Capture the cell that displays the provided text and extract its (X, Y) central coordinate. 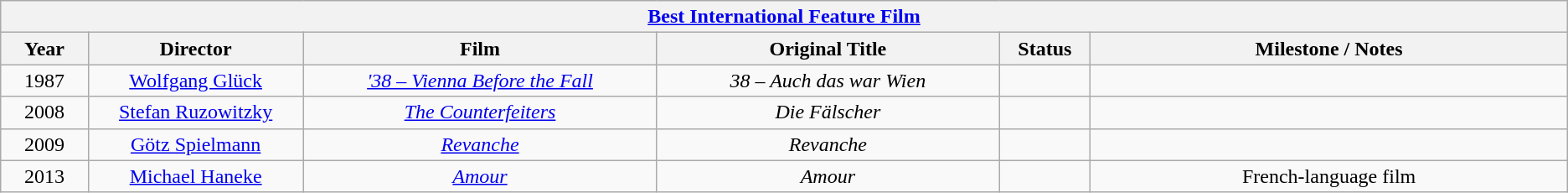
Status (1045, 49)
'38 – Vienna Before the Fall (480, 81)
Götz Spielmann (196, 144)
1987 (45, 81)
2013 (45, 176)
2009 (45, 144)
Stefan Ruzowitzky (196, 112)
38 – Auch das war Wien (828, 81)
Director (196, 49)
Best International Feature Film (784, 17)
Milestone / Notes (1328, 49)
Original Title (828, 49)
Wolfgang Glück (196, 81)
Die Fälscher (828, 112)
Film (480, 49)
2008 (45, 112)
The Counterfeiters (480, 112)
French-language film (1328, 176)
Michael Haneke (196, 176)
Year (45, 49)
